Identify which cell holds the provided text, then report its [X, Y] central coordinate. 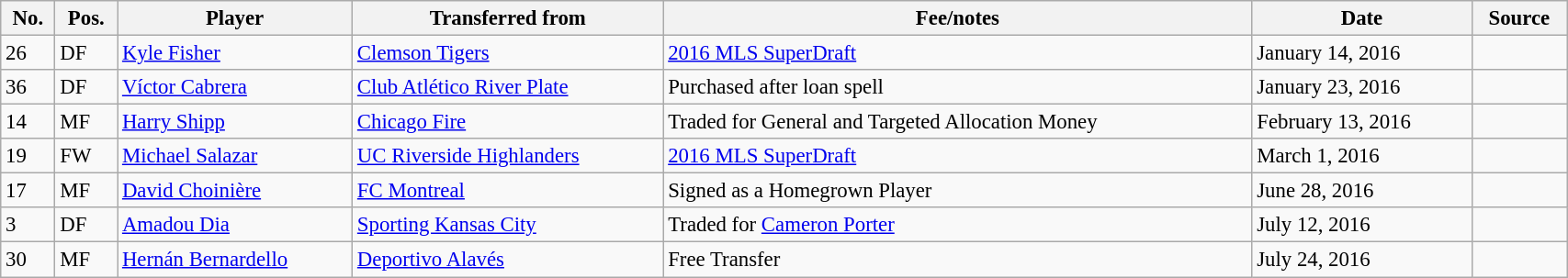
January 23, 2016 [1361, 87]
Kyle Fisher [235, 53]
UC Riverside Highlanders [508, 156]
14 [28, 122]
David Choinière [235, 191]
Signed as a Homegrown Player [957, 191]
January 14, 2016 [1361, 53]
Pos. [86, 18]
Clemson Tigers [508, 53]
Traded for General and Targeted Allocation Money [957, 122]
FW [86, 156]
Traded for Cameron Porter [957, 225]
Fee/notes [957, 18]
June 28, 2016 [1361, 191]
Source [1519, 18]
Harry Shipp [235, 122]
FC Montreal [508, 191]
36 [28, 87]
July 24, 2016 [1361, 260]
Deportivo Alavés [508, 260]
July 12, 2016 [1361, 225]
Sporting Kansas City [508, 225]
February 13, 2016 [1361, 122]
3 [28, 225]
March 1, 2016 [1361, 156]
Free Transfer [957, 260]
Víctor Cabrera [235, 87]
Player [235, 18]
Club Atlético River Plate [508, 87]
30 [28, 260]
Purchased after loan spell [957, 87]
26 [28, 53]
Date [1361, 18]
Hernán Bernardello [235, 260]
Amadou Dia [235, 225]
Transferred from [508, 18]
17 [28, 191]
Michael Salazar [235, 156]
No. [28, 18]
19 [28, 156]
Chicago Fire [508, 122]
